Identify which cell holds the provided text, then report its (X, Y) central coordinate. 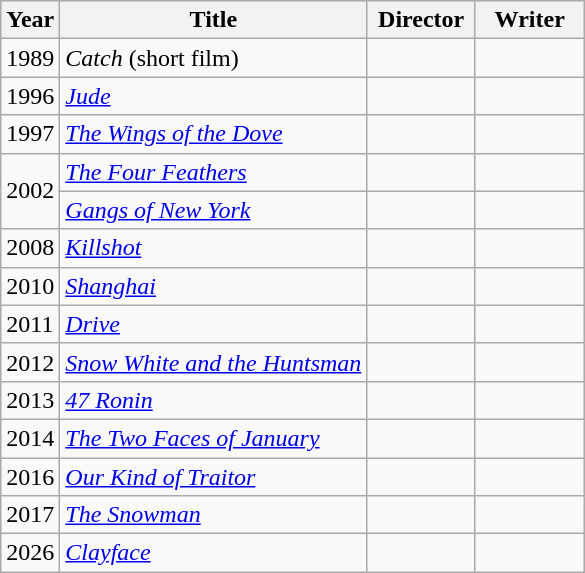
The Snowman (214, 515)
1997 (30, 134)
2008 (30, 248)
Jude (214, 96)
Drive (214, 324)
2026 (30, 553)
Catch (short film) (214, 58)
Shanghai (214, 286)
The Two Faces of January (214, 438)
Killshot (214, 248)
2010 (30, 286)
2011 (30, 324)
2013 (30, 400)
2016 (30, 477)
The Wings of the Dove (214, 134)
Clayface (214, 553)
Our Kind of Traitor (214, 477)
2014 (30, 438)
1996 (30, 96)
Snow White and the Huntsman (214, 362)
Gangs of New York (214, 210)
2002 (30, 191)
Year (30, 20)
1989 (30, 58)
Title (214, 20)
Writer (530, 20)
Director (422, 20)
2012 (30, 362)
2017 (30, 515)
The Four Feathers (214, 172)
47 Ronin (214, 400)
